For the text-containing cell, return its midpoint in [x, y] coordinate format. 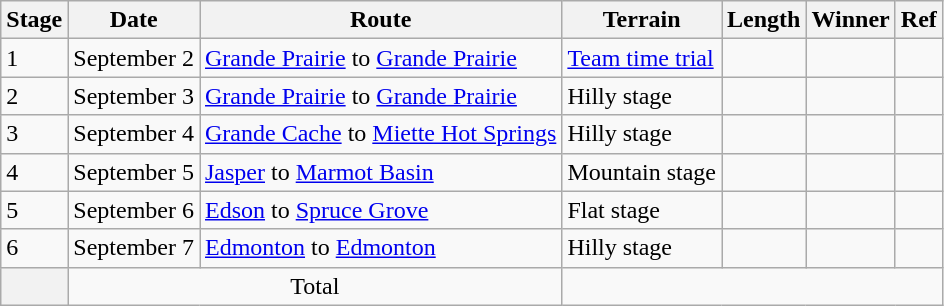
Flat stage [642, 210]
Edmonton to Edmonton [381, 248]
Jasper to Marmot Basin [381, 172]
Stage [34, 20]
Date [134, 20]
September 2 [134, 58]
Total [315, 286]
5 [34, 210]
September 5 [134, 172]
September 3 [134, 96]
Winner [850, 20]
Length [764, 20]
Edson to Spruce Grove [381, 210]
Terrain [642, 20]
Team time trial [642, 58]
September 7 [134, 248]
6 [34, 248]
Ref [918, 20]
1 [34, 58]
September 4 [134, 134]
Route [381, 20]
Grande Cache to Miette Hot Springs [381, 134]
3 [34, 134]
September 6 [134, 210]
2 [34, 96]
Mountain stage [642, 172]
4 [34, 172]
